Detect which cell encompasses the target text, then output its (X, Y) center coordinate. 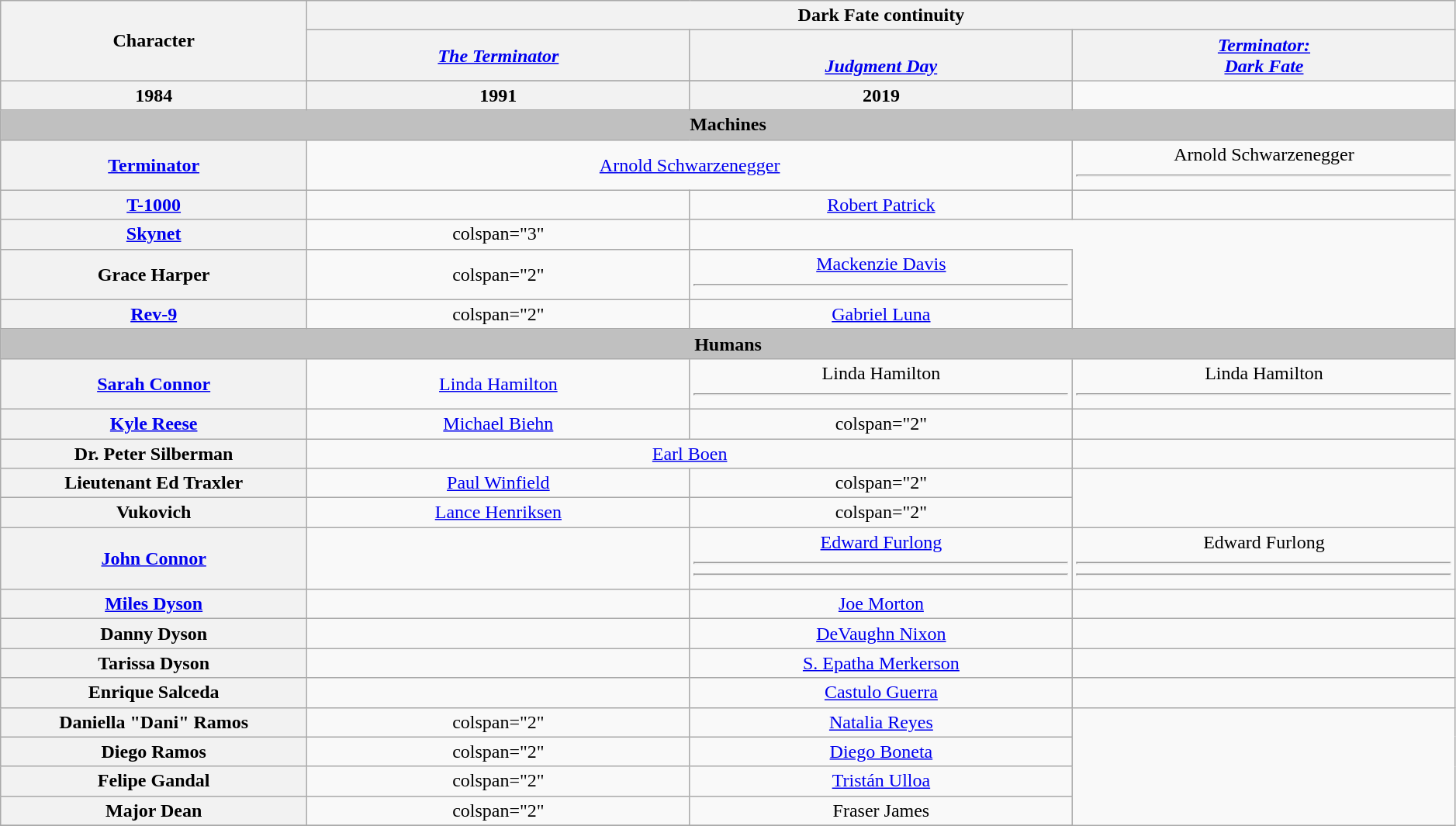
Lieutenant Ed Traxler (154, 483)
Michael Biehn (499, 423)
S. Epatha Merkerson (881, 663)
Castulo Guerra (881, 693)
Terminator:Dark Fate (1264, 56)
The Terminator (499, 56)
1984 (154, 95)
Paul Winfield (499, 483)
Terminator (154, 164)
Enrique Salceda (154, 693)
Felipe Gandal (154, 781)
1991 (499, 95)
Miles Dyson (154, 604)
Vukovich (154, 513)
John Connor (154, 558)
colspan="3" (499, 234)
Machines (728, 125)
DeVaughn Nixon (881, 634)
Kyle Reese (154, 423)
Earl Boen (690, 454)
Grace Harper (154, 275)
Character (154, 40)
Diego Boneta (881, 752)
Mackenzie Davis (881, 275)
Natalia Reyes (881, 722)
Major Dean (154, 810)
Fraser James (881, 810)
Danny Dyson (154, 634)
Judgment Day (881, 56)
Tristán Ulloa (881, 781)
Humans (728, 344)
Tarissa Dyson (154, 663)
Skynet (154, 234)
Joe Morton (881, 604)
Lance Henriksen (499, 513)
Dr. Peter Silberman (154, 454)
Gabriel Luna (881, 314)
2019 (881, 95)
Daniella "Dani" Ramos (154, 722)
Robert Patrick (881, 205)
Diego Ramos (154, 752)
T-1000 (154, 205)
Dark Fate continuity (881, 16)
Rev-9 (154, 314)
Sarah Connor (154, 383)
